Return the [X, Y] coordinate for the center point of the cell that contains the specified text.  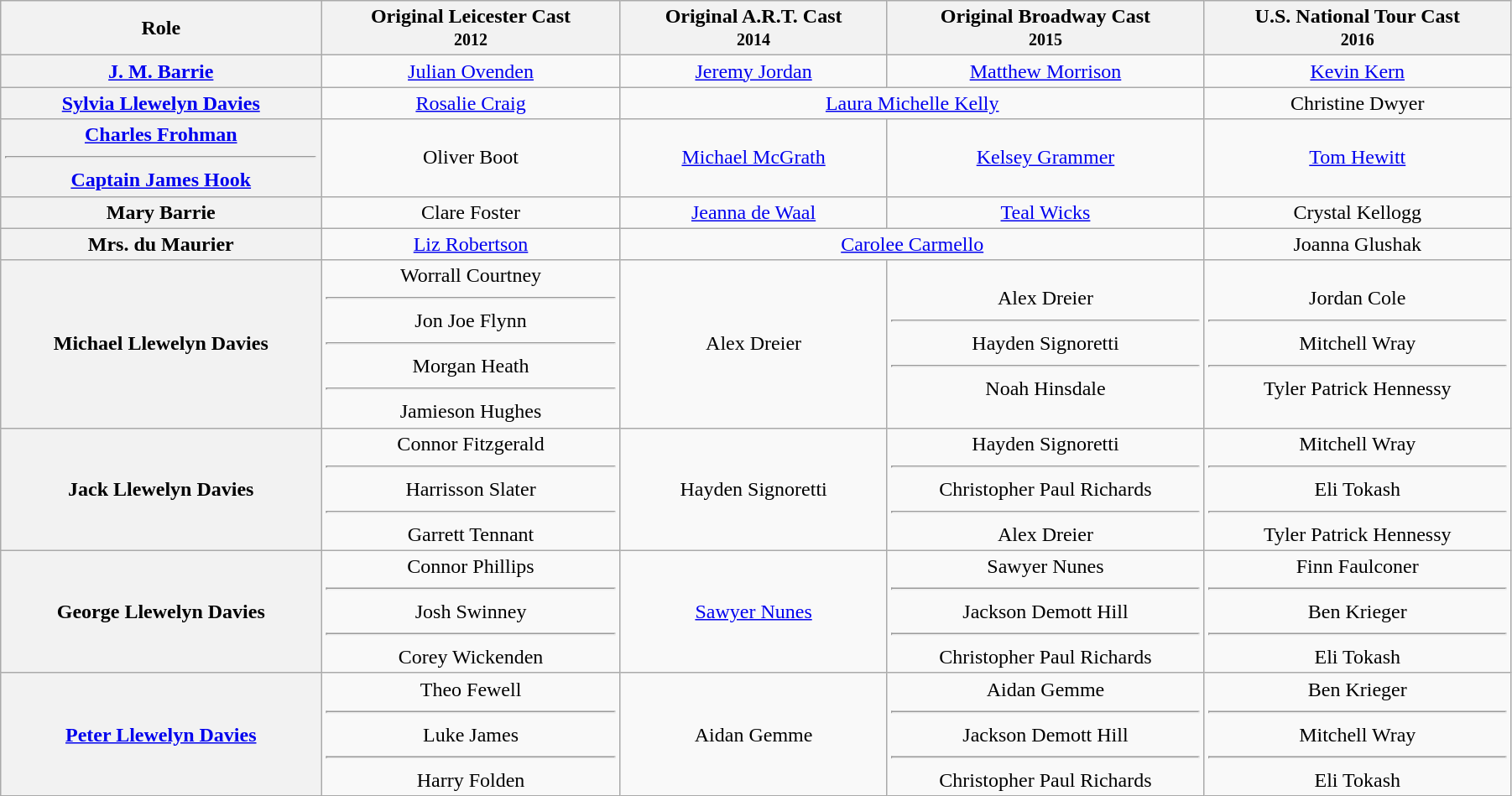
Mitchell WrayEli TokashTyler Patrick Hennessy [1358, 489]
Clare Foster [472, 212]
Joanna Glushak [1358, 244]
Kelsey Grammer [1045, 158]
Alex DreierHayden SignorettiNoah Hinsdale [1045, 344]
Worrall CourtneyJon Joe FlynnMorgan HeathJamieson Hughes [472, 344]
Finn FaulconerBen KriegerEli Tokash [1358, 611]
Hayden Signoretti [753, 489]
Carolee Carmello [912, 244]
Original Leicester Cast2012 [472, 29]
Oliver Boot [472, 158]
Sylvia Llewelyn Davies [161, 103]
Sawyer NunesJackson Demott HillChristopher Paul Richards [1045, 611]
Tom Hewitt [1358, 158]
Rosalie Craig [472, 103]
Aidan Gemme [753, 734]
Matthew Morrison [1045, 71]
Julian Ovenden [472, 71]
Alex Dreier [753, 344]
Original Broadway Cast2015 [1045, 29]
George Llewelyn Davies [161, 611]
Mary Barrie [161, 212]
Michael Llewelyn Davies [161, 344]
Jack Llewelyn Davies [161, 489]
Liz Robertson [472, 244]
Crystal Kellogg [1358, 212]
Teal Wicks [1045, 212]
Laura Michelle Kelly [912, 103]
U.S. National Tour Cast2016 [1358, 29]
Hayden SignorettiChristopher Paul RichardsAlex Dreier [1045, 489]
Kevin Kern [1358, 71]
Peter Llewelyn Davies [161, 734]
Original A.R.T. Cast2014 [753, 29]
Connor FitzgeraldHarrisson SlaterGarrett Tennant [472, 489]
Jordan ColeMitchell WrayTyler Patrick Hennessy [1358, 344]
Connor PhillipsJosh SwinneyCorey Wickenden [472, 611]
Role [161, 29]
Theo FewellLuke JamesHarry Folden [472, 734]
Aidan GemmeJackson Demott HillChristopher Paul Richards [1045, 734]
Michael McGrath [753, 158]
Jeremy Jordan [753, 71]
Ben KriegerMitchell WrayEli Tokash [1358, 734]
Mrs. du Maurier [161, 244]
J. M. Barrie [161, 71]
Sawyer Nunes [753, 611]
Charles FrohmanCaptain James Hook [161, 158]
Jeanna de Waal [753, 212]
Christine Dwyer [1358, 103]
